For the text-containing cell, return its midpoint in (X, Y) coordinate format. 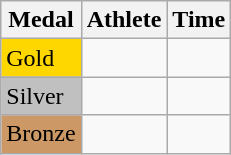
Medal (41, 20)
Bronze (41, 134)
Time (199, 20)
Gold (41, 58)
Silver (41, 96)
Athlete (124, 20)
